From the cell containing the given text, extract its center point as (x, y) coordinate. 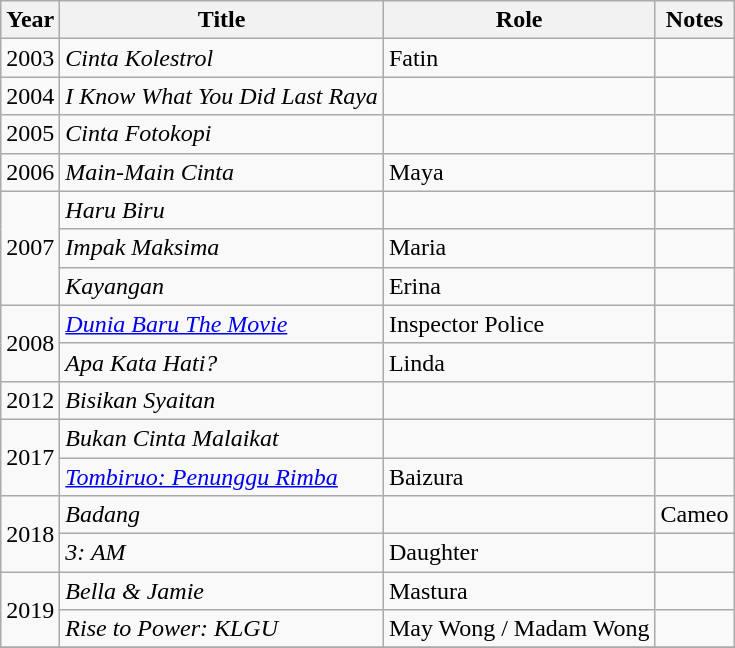
Tombiruo: Penunggu Rimba (222, 477)
Notes (694, 20)
Haru Biru (222, 210)
Linda (519, 362)
Maya (519, 172)
Baizura (519, 477)
2017 (30, 457)
Kayangan (222, 286)
2003 (30, 58)
Year (30, 20)
Mastura (519, 591)
Erina (519, 286)
2019 (30, 610)
Cinta Kolestrol (222, 58)
2006 (30, 172)
Main-Main Cinta (222, 172)
2018 (30, 534)
Cinta Fotokopi (222, 134)
Apa Kata Hati? (222, 362)
Role (519, 20)
2008 (30, 343)
May Wong / Madam Wong (519, 629)
Bisikan Syaitan (222, 400)
Dunia Baru The Movie (222, 324)
Bella & Jamie (222, 591)
I Know What You Did Last Raya (222, 96)
Fatin (519, 58)
2005 (30, 134)
2007 (30, 248)
Cameo (694, 515)
Maria (519, 248)
Badang (222, 515)
3: AM (222, 553)
Impak Maksima (222, 248)
Title (222, 20)
2004 (30, 96)
Rise to Power: KLGU (222, 629)
Daughter (519, 553)
2012 (30, 400)
Bukan Cinta Malaikat (222, 438)
Inspector Police (519, 324)
